Provide the [x, y] coordinate of the cell's center where the given text is located.  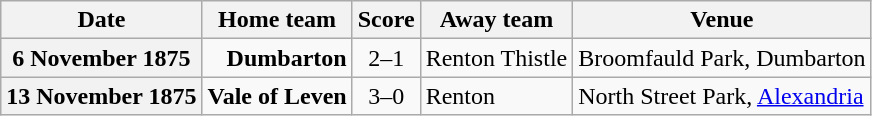
Venue [722, 20]
Away team [496, 20]
6 November 1875 [102, 58]
Renton [496, 96]
Broomfauld Park, Dumbarton [722, 58]
Score [386, 20]
Vale of Leven [277, 96]
Dumbarton [277, 58]
North Street Park, Alexandria [722, 96]
13 November 1875 [102, 96]
3–0 [386, 96]
2–1 [386, 58]
Home team [277, 20]
Renton Thistle [496, 58]
Date [102, 20]
